Detect which cell encompasses the target text, then output its (X, Y) center coordinate. 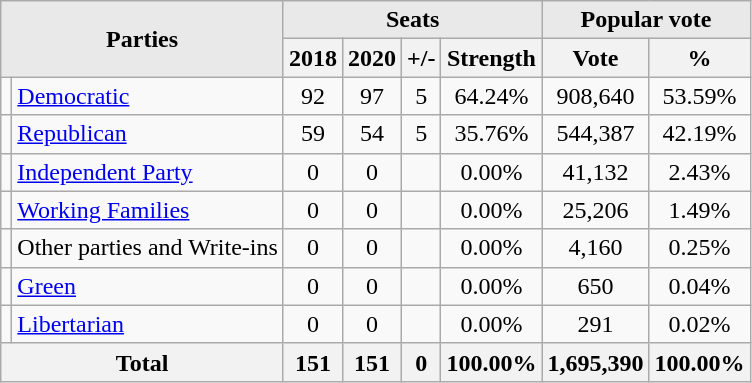
Total (142, 362)
0.25% (700, 248)
650 (596, 286)
908,640 (596, 96)
Democratic (148, 96)
53.59% (700, 96)
25,206 (596, 210)
Libertarian (148, 324)
Republican (148, 134)
1.49% (700, 210)
Popular vote (646, 20)
Seats (412, 20)
64.24% (492, 96)
2018 (312, 58)
Working Families (148, 210)
Parties (142, 39)
1,695,390 (596, 362)
Vote (596, 58)
+/- (422, 58)
Green (148, 286)
291 (596, 324)
Independent Party (148, 172)
2.43% (700, 172)
% (700, 58)
Other parties and Write-ins (148, 248)
92 (312, 96)
544,387 (596, 134)
2020 (372, 58)
4,160 (596, 248)
59 (312, 134)
97 (372, 96)
Strength (492, 58)
35.76% (492, 134)
0.04% (700, 286)
41,132 (596, 172)
42.19% (700, 134)
54 (372, 134)
0.02% (700, 324)
